Output the [x, y] coordinate of the center of the cell containing the given text.  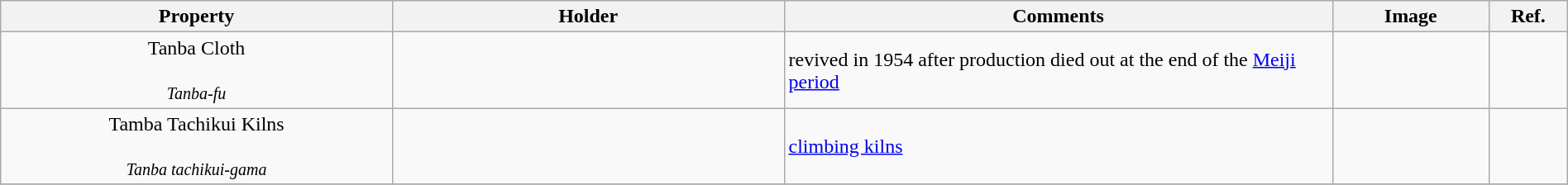
climbing kilns [1059, 146]
Comments [1059, 17]
Property [197, 17]
Tamba Tachikui KilnsTanba tachikui-gama [197, 146]
Holder [588, 17]
Image [1411, 17]
revived in 1954 after production died out at the end of the Meiji period [1059, 70]
Ref. [1528, 17]
Tanba ClothTanba-fu [197, 70]
